Capture the cell that displays the provided text and extract its [X, Y] central coordinate. 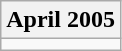
April 2005 [61, 20]
